Provide the (X, Y) coordinate of the cell's center where the given text is located.  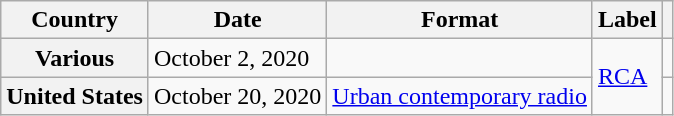
Urban contemporary radio (460, 96)
October 20, 2020 (237, 96)
Date (237, 20)
Label (627, 20)
RCA (627, 77)
Country (75, 20)
United States (75, 96)
Format (460, 20)
Various (75, 58)
October 2, 2020 (237, 58)
